Search for the cell housing the specified text and yield its (x, y) center coordinate. 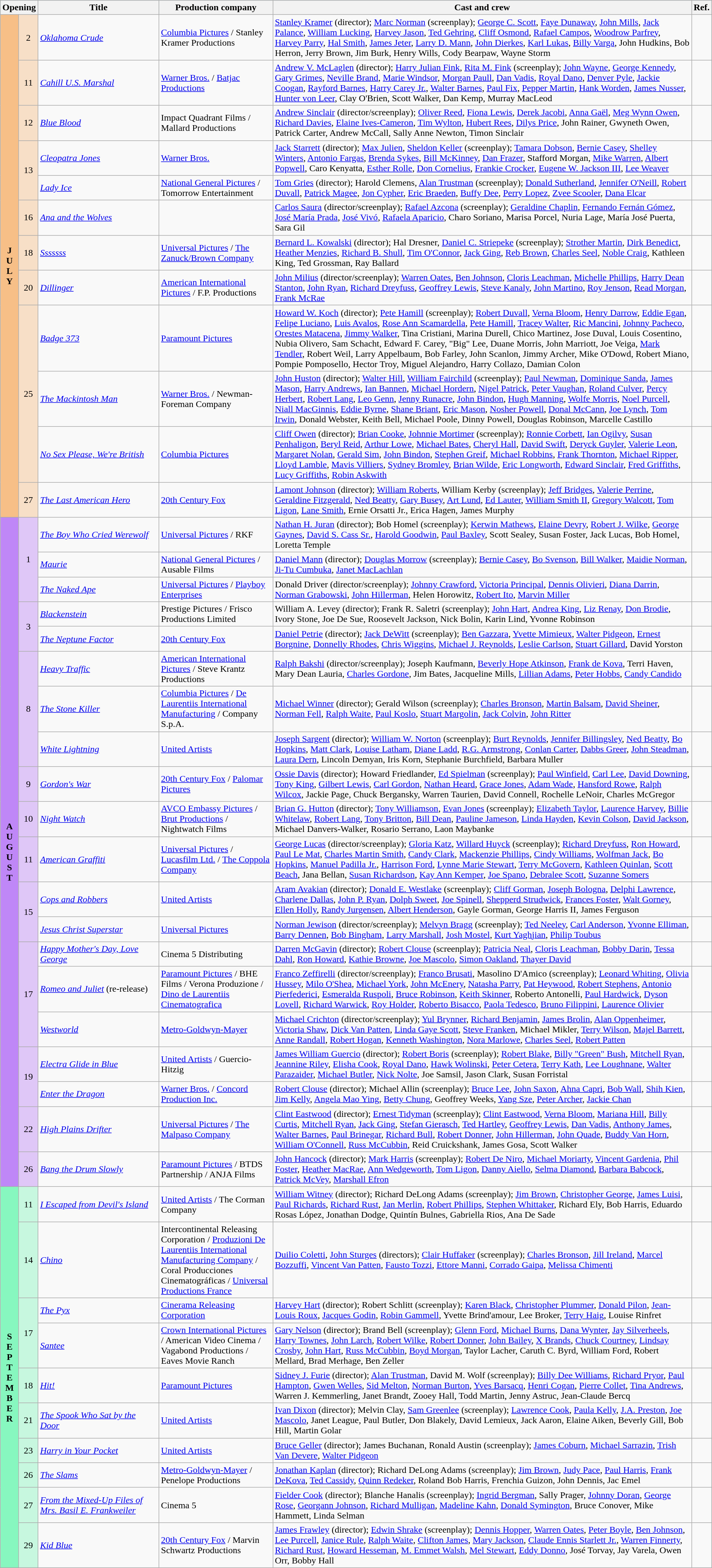
Columbia Pictures (216, 454)
10 (28, 819)
AUGUST (10, 852)
Universal Pictures / Lucasfilm Ltd. / The Coppola Company (216, 859)
White Lightning (99, 749)
15 (28, 911)
Westworld (99, 1029)
AVCO Embassy Pictures / Brut Productions / Nightwatch Films (216, 819)
The Neptune Factor (99, 639)
Kid Blue (99, 1545)
Oklahoma Crude (99, 37)
Cahill U.S. Marshal (99, 83)
Harry in Your Pocket (99, 1450)
Heavy Traffic (99, 669)
Crown International Pictures / American Video Cinema / Vagabond Productions / Eaves Movie Ranch (216, 1345)
Cinema 5 Distributing (216, 954)
22 (28, 1129)
Universal Pictures / Playboy Enterprises (216, 590)
American International Pictures / Steve Krantz Productions (216, 669)
Prestige Pictures / Frisco Productions Limited (216, 614)
Ref. (701, 8)
Universal Pictures / The Malpaso Company (216, 1129)
United Artists / The Corman Company (216, 1204)
Blue Blood (99, 123)
Sssssss (99, 253)
Cops and Robbers (99, 899)
Chino (99, 1260)
Metro-Goldwyn-Mayer / Penelope Productions (216, 1475)
3 (28, 627)
12 (28, 123)
The Stone Killer (99, 709)
Cinerama Releasing Corporation (216, 1310)
SEPTEMBER (10, 1377)
Gordon's War (99, 784)
29 (28, 1545)
National General Pictures / Ausable Films (216, 565)
Bang the Drum Slowly (99, 1169)
Daniel Mann (director); Douglas Morrow (screenplay); Bernie Casey, Bo Svenson, Bill Walker, Maidie Norman, Ji-Tu Cumbuka, Janet MacLachlan (482, 565)
No Sex Please, We're British (99, 454)
20 (28, 288)
Universal Pictures (216, 929)
The Spook Who Sat by the Door (99, 1420)
High Plains Drifter (99, 1129)
National General Pictures / Tomorrow Entertainment (216, 188)
Jesus Christ Superstar (99, 929)
21 (28, 1420)
Lady Ice (99, 188)
Bruce Geller (director); James Buchanan, Ronald Austin (screenplay); James Coburn, Michael Sarrazin, Trish Van Devere, Walter Pidgeon (482, 1450)
I Escaped from Devil's Island (99, 1204)
The Slams (99, 1475)
Warner Bros. / Concord Production Inc. (216, 1094)
Metro-Goldwyn-Mayer (216, 1029)
Warner Bros. / Newman-Foreman Company (216, 399)
Romeo and Juliet (re-release) (99, 989)
Paramount Pictures / BTDS Partnership / ANJA Films (216, 1169)
Dillinger (99, 288)
14 (28, 1260)
Ana and the Wolves (99, 218)
1 (28, 560)
Cinema 5 (216, 1505)
13 (28, 170)
Paramount Pictures / BHE Films / Verona Produzione / Dino de Laurentiis Cinematografica (216, 989)
From the Mixed-Up Files of Mrs. Basil E. Frankweiler (99, 1505)
Maurie (99, 565)
American International Pictures / F.P. Productions (216, 288)
United Artists / Guercio-Hitzig (216, 1064)
The Mackintosh Man (99, 399)
Badge 373 (99, 338)
Blackenstein (99, 614)
American Graffiti (99, 859)
The Naked Ape (99, 590)
8 (28, 709)
Columbia Pictures / Stanley Kramer Productions (216, 37)
The Pyx (99, 1310)
Hit! (99, 1385)
20th Century Fox / Palomar Pictures (216, 784)
Columbia Pictures / De Laurentiis International Manufacturing / Company S.p.A. (216, 709)
Cleopatra Jones (99, 158)
Happy Mother's Day, Love George (99, 954)
Universal Pictures / RKF (216, 535)
Night Watch (99, 819)
The Boy Who Cried Werewolf (99, 535)
Electra Glide in Blue (99, 1064)
Warner Bros. (216, 158)
9 (28, 784)
20th Century Fox / Marvin Schwartz Productions (216, 1545)
2 (28, 37)
25 (28, 393)
23 (28, 1450)
Cast and crew (482, 8)
Santee (99, 1345)
Impact Quadrant Films / Mallard Productions (216, 123)
JULY (10, 266)
Universal Pictures / The Zanuck/Brown Company (216, 253)
Opening (19, 8)
Production company (216, 8)
Title (99, 8)
The Last American Hero (99, 500)
19 (28, 1077)
16 (28, 218)
Warner Bros. / Batjac Productions (216, 83)
Enter the Dragon (99, 1094)
